Locate the cell with the specified text and output its (x, y) center coordinate. 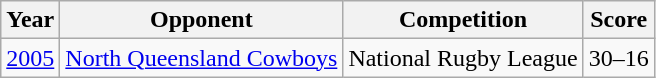
Competition (463, 20)
30–16 (618, 58)
Score (618, 20)
North Queensland Cowboys (202, 58)
2005 (30, 58)
Opponent (202, 20)
National Rugby League (463, 58)
Year (30, 20)
